For the text-containing cell, return its midpoint in [X, Y] coordinate format. 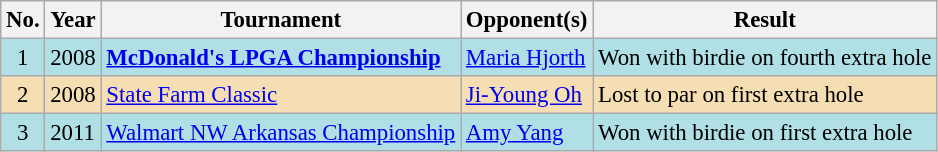
No. [23, 20]
Year [73, 20]
Won with birdie on fourth extra hole [765, 58]
2 [23, 95]
Amy Yang [527, 133]
Lost to par on first extra hole [765, 95]
Tournament [281, 20]
Won with birdie on first extra hole [765, 133]
Maria Hjorth [527, 58]
1 [23, 58]
3 [23, 133]
Result [765, 20]
Opponent(s) [527, 20]
Walmart NW Arkansas Championship [281, 133]
State Farm Classic [281, 95]
2011 [73, 133]
McDonald's LPGA Championship [281, 58]
Ji-Young Oh [527, 95]
